Provide the [X, Y] coordinate of the cell's center where the given text is located.  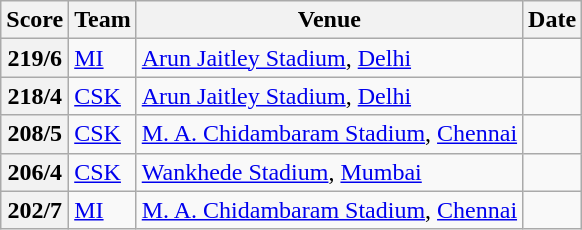
Date [552, 20]
Wankhede Stadium, Mumbai [329, 172]
Team [103, 20]
206/4 [35, 172]
219/6 [35, 58]
Score [35, 20]
Venue [329, 20]
202/7 [35, 210]
218/4 [35, 96]
208/5 [35, 134]
